Locate the cell with the specified text and output its (X, Y) center coordinate. 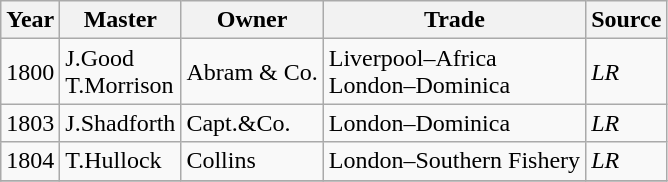
Abram & Co. (252, 72)
Collins (252, 161)
London–Dominica (454, 123)
1800 (30, 72)
Liverpool–AfricaLondon–Dominica (454, 72)
Owner (252, 20)
1804 (30, 161)
Capt.&Co. (252, 123)
1803 (30, 123)
T.Hullock (120, 161)
Year (30, 20)
J.Shadforth (120, 123)
Source (626, 20)
London–Southern Fishery (454, 161)
J.GoodT.Morrison (120, 72)
Trade (454, 20)
Master (120, 20)
